Return (x, y) of the center of cell containing provided text 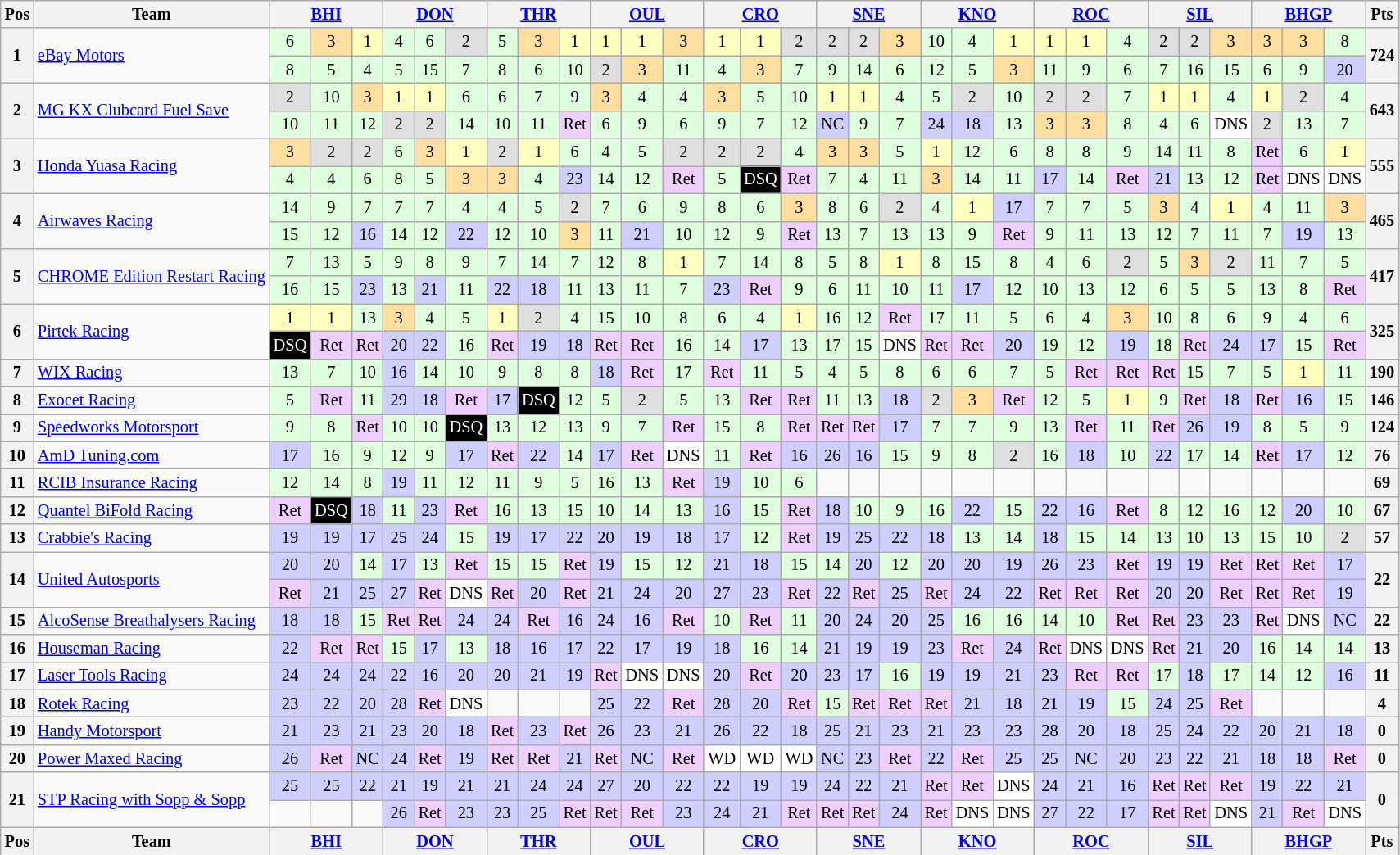
76 (1382, 455)
69 (1382, 482)
643 (1382, 110)
Honda Yuasa Racing (152, 165)
417 (1382, 275)
Airwaves Racing (152, 221)
724 (1382, 56)
Power Maxed Racing (152, 758)
325 (1382, 331)
Crabbie's Racing (152, 538)
STP Racing with Sopp & Sopp (152, 799)
Handy Motorsport (152, 731)
146 (1382, 400)
29 (399, 400)
Speedworks Motorsport (152, 427)
Laser Tools Racing (152, 676)
465 (1382, 221)
67 (1382, 510)
MG KX Clubcard Fuel Save (152, 110)
WIX Racing (152, 373)
Houseman Racing (152, 648)
eBay Motors (152, 56)
United Autosports (152, 578)
AlcoSense Breathalysers Racing (152, 621)
57 (1382, 538)
RCIB Insurance Racing (152, 482)
124 (1382, 427)
AmD Tuning.com (152, 455)
190 (1382, 373)
Exocet Racing (152, 400)
555 (1382, 165)
CHROME Edition Restart Racing (152, 275)
Quantel BiFold Racing (152, 510)
Rotek Racing (152, 703)
Pirtek Racing (152, 331)
